Return the [x, y] coordinate for the center point of the cell that contains the specified text.  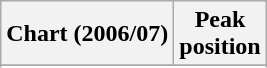
Chart (2006/07) [88, 34]
Peakposition [220, 34]
